Pinpoint the cell where the given text exists, returning its (x, y) midpoint coordinate. 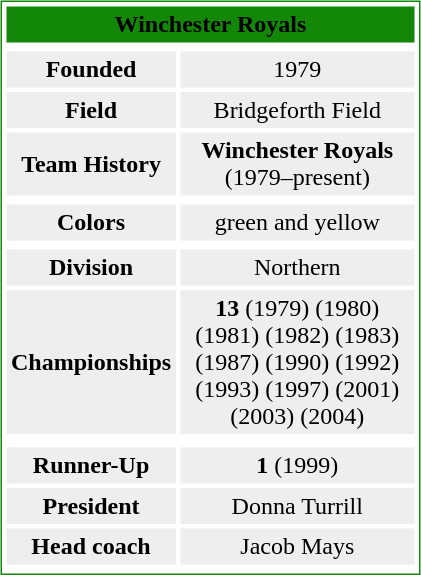
Winchester Royals (1979–present) (297, 164)
Bridgeforth Field (297, 110)
Donna Turrill (297, 506)
Championships (90, 362)
1 (1999) (297, 466)
Winchester Royals (210, 24)
Head coach (90, 546)
Northern (297, 268)
1979 (297, 70)
Founded (90, 70)
green and yellow (297, 222)
13 (1979) (1980) (1981) (1982) (1983) (1987) (1990) (1992) (1993) (1997) (2001) (2003) (2004) (297, 362)
Colors (90, 222)
President (90, 506)
Division (90, 268)
Runner-Up (90, 466)
Team History (90, 164)
Field (90, 110)
Jacob Mays (297, 546)
